Return the [x, y] coordinate for the center point of the cell that contains the specified text.  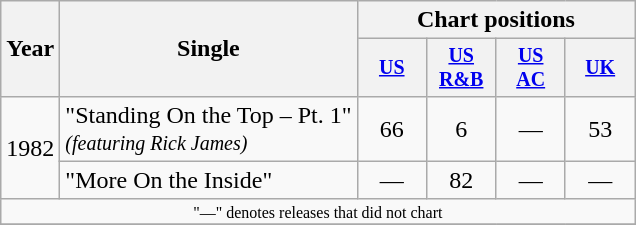
"More On the Inside" [208, 180]
Single [208, 49]
US [392, 68]
"—" denotes releases that did not chart [318, 211]
53 [600, 128]
"Standing On the Top – Pt. 1" (featuring Rick James) [208, 128]
1982 [30, 148]
USR&B [460, 68]
Chart positions [496, 20]
Year [30, 49]
UK [600, 68]
82 [460, 180]
USAC [530, 68]
6 [460, 128]
66 [392, 128]
